Extract the (x, y) coordinate from the center of the cell holding the provided text.  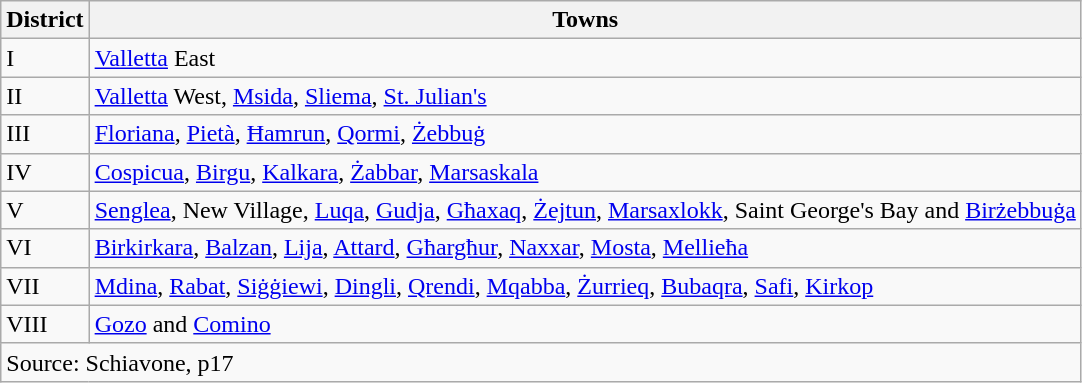
V (45, 210)
Mdina, Rabat, Siġġiewi, Dingli, Qrendi, Mqabba, Żurrieq, Bubaqra, Safi, Kirkop (585, 286)
VI (45, 248)
Towns (585, 20)
Floriana, Pietà, Ħamrun, Qormi, Żebbuġ (585, 134)
Gozo and Comino (585, 324)
IV (45, 172)
Cospicua, Birgu, Kalkara, Żabbar, Marsaskala (585, 172)
Senglea, New Village, Luqa, Gudja, Għaxaq, Żejtun, Marsaxlokk, Saint George's Bay and Birżebbuġa (585, 210)
Valletta East (585, 58)
III (45, 134)
I (45, 58)
II (45, 96)
Birkirkara, Balzan, Lija, Attard, Għargħur, Naxxar, Mosta, Mellieħa (585, 248)
District (45, 20)
VII (45, 286)
Source: Schiavone, p17 (542, 362)
Valletta West, Msida, Sliema, St. Julian's (585, 96)
VIII (45, 324)
